Return (X, Y) of the center of cell containing provided text 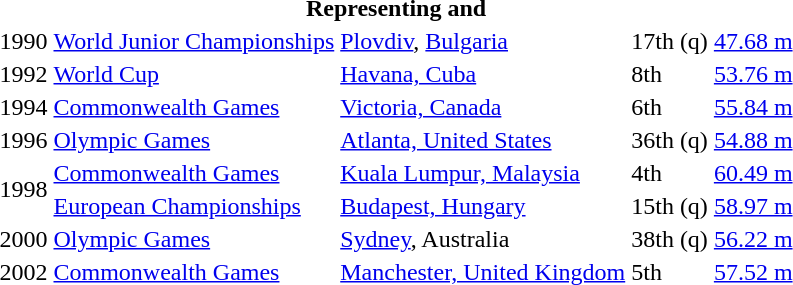
8th (670, 74)
38th (q) (670, 239)
4th (670, 173)
Havana, Cuba (483, 74)
Victoria, Canada (483, 107)
Plovdiv, Bulgaria (483, 41)
European Championships (194, 206)
World Cup (194, 74)
Kuala Lumpur, Malaysia (483, 173)
Atlanta, United States (483, 140)
6th (670, 107)
15th (q) (670, 206)
Budapest, Hungary (483, 206)
Sydney, Australia (483, 239)
36th (q) (670, 140)
17th (q) (670, 41)
World Junior Championships (194, 41)
